Extract the [X, Y] coordinate from the center of the cell holding the provided text.  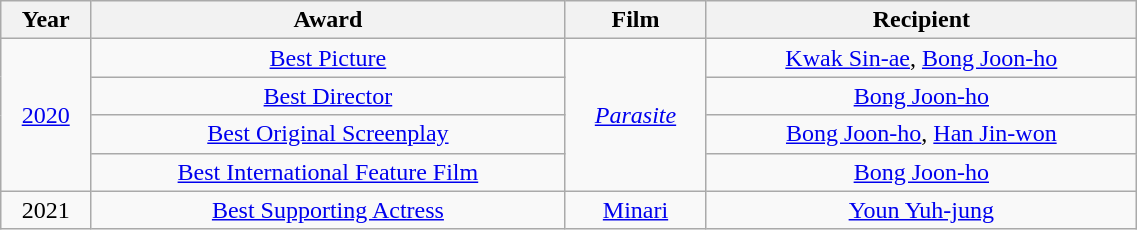
Kwak Sin-ae, Bong Joon-ho [922, 58]
2021 [46, 210]
Minari [636, 210]
Best International Feature Film [328, 172]
Best Supporting Actress [328, 210]
Award [328, 20]
Bong Joon-ho, Han Jin-won [922, 134]
2020 [46, 115]
Best Director [328, 96]
Parasite [636, 115]
Recipient [922, 20]
Year [46, 20]
Best Original Screenplay [328, 134]
Film [636, 20]
Youn Yuh-jung [922, 210]
Best Picture [328, 58]
